Pinpoint the cell where the given text exists, returning its [X, Y] midpoint coordinate. 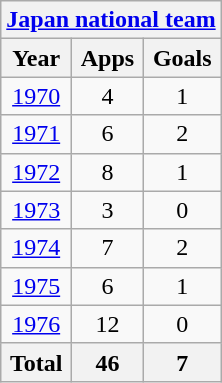
3 [108, 210]
1973 [36, 210]
8 [108, 172]
12 [108, 324]
Total [36, 362]
1974 [36, 248]
1975 [36, 286]
1971 [36, 134]
1970 [36, 96]
Japan national team [111, 20]
Year [36, 58]
Apps [108, 58]
4 [108, 96]
46 [108, 362]
1972 [36, 172]
1976 [36, 324]
Goals [182, 58]
